Capture the cell that displays the provided text and extract its (X, Y) central coordinate. 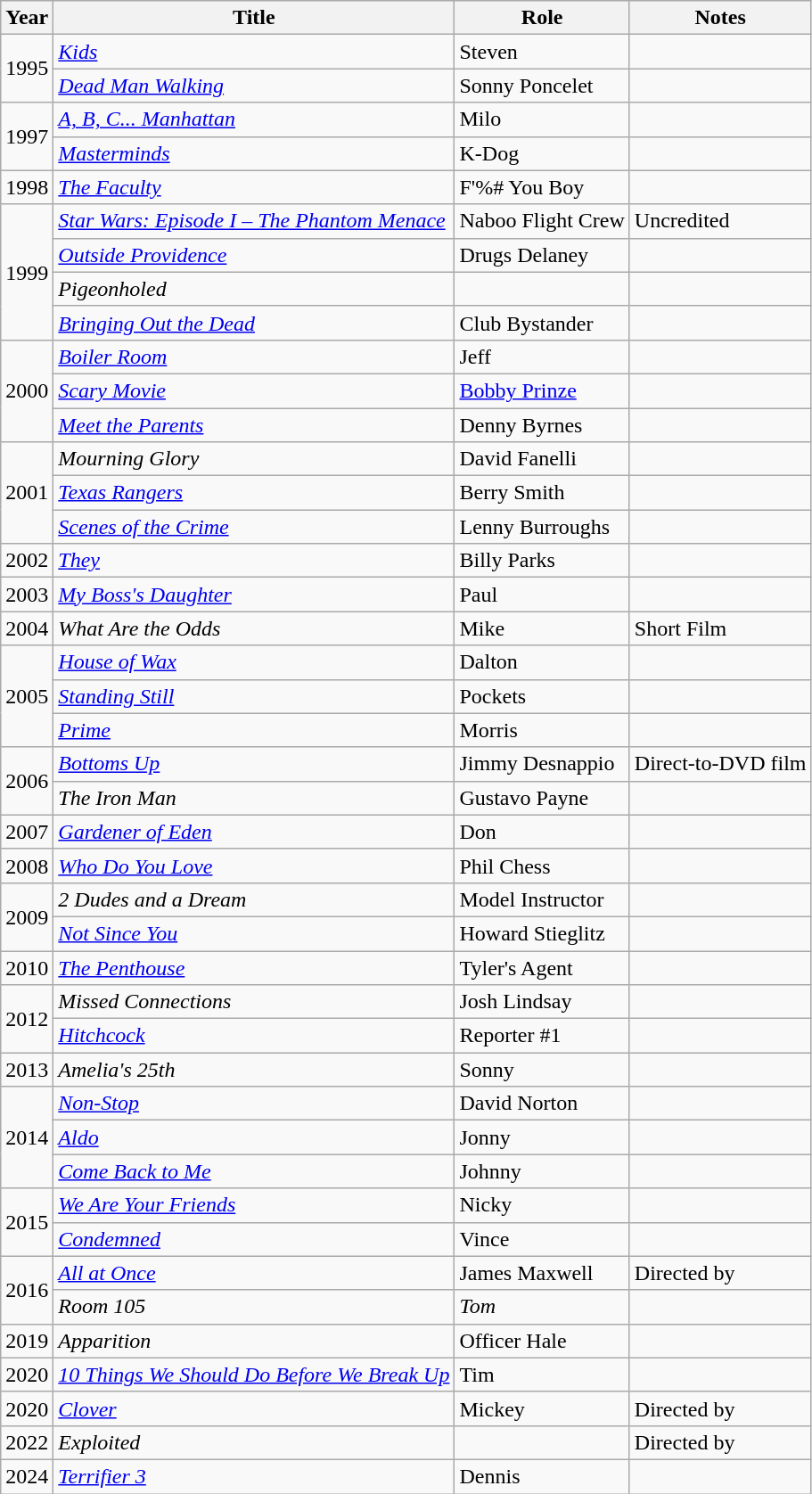
F'%# You Boy (542, 187)
Dennis (542, 1476)
2014 (27, 1137)
Masterminds (254, 153)
2 Dudes and a Dream (254, 899)
Star Wars: Episode I – The Phantom Menace (254, 221)
Phil Chess (542, 866)
2010 (27, 967)
Who Do You Love (254, 866)
Condemned (254, 1239)
Vince (542, 1239)
Terrifier 3 (254, 1476)
Missed Connections (254, 1002)
Reporter #1 (542, 1036)
Amelia's 25th (254, 1070)
Paul (542, 595)
Denny Byrnes (542, 425)
Club Bystander (542, 323)
A, B, C... Manhattan (254, 119)
Naboo Flight Crew (542, 221)
Morris (542, 730)
Notes (720, 18)
Gardener of Eden (254, 832)
My Boss's Daughter (254, 595)
Officer Hale (542, 1341)
Boiler Room (254, 357)
Pockets (542, 696)
Prime (254, 730)
Kids (254, 52)
Dead Man Walking (254, 86)
2015 (27, 1222)
Non-Stop (254, 1104)
The Iron Man (254, 798)
Tom (542, 1307)
2009 (27, 916)
Room 105 (254, 1307)
2000 (27, 390)
Steven (542, 52)
1998 (27, 187)
Year (27, 18)
House of Wax (254, 662)
Scenes of the Crime (254, 527)
2006 (27, 781)
2001 (27, 493)
Don (542, 832)
1999 (27, 272)
What Are the Odds (254, 628)
2019 (27, 1341)
We Are Your Friends (254, 1205)
The Penthouse (254, 967)
Bobby Prinze (542, 390)
1997 (27, 136)
Apparition (254, 1341)
Jimmy Desnappio (542, 764)
Drugs Delaney (542, 255)
Sonny (542, 1070)
Billy Parks (542, 561)
David Norton (542, 1104)
Standing Still (254, 696)
Tim (542, 1375)
Sonny Poncelet (542, 86)
Not Since You (254, 933)
Direct-to-DVD film (720, 764)
2007 (27, 832)
Dalton (542, 662)
2008 (27, 866)
Model Instructor (542, 899)
Milo (542, 119)
Come Back to Me (254, 1171)
Hitchcock (254, 1036)
Mike (542, 628)
Lenny Burroughs (542, 527)
Outside Providence (254, 255)
Texas Rangers (254, 493)
2004 (27, 628)
2005 (27, 696)
2022 (27, 1442)
Jonny (542, 1137)
Clover (254, 1408)
K-Dog (542, 153)
Jeff (542, 357)
1995 (27, 69)
Mickey (542, 1408)
Tyler's Agent (542, 967)
10 Things We Should Do Before We Break Up (254, 1375)
2012 (27, 1019)
Role (542, 18)
Howard Stieglitz (542, 933)
Short Film (720, 628)
Uncredited (720, 221)
All at Once (254, 1273)
Nicky (542, 1205)
James Maxwell (542, 1273)
Josh Lindsay (542, 1002)
Gustavo Payne (542, 798)
Johnny (542, 1171)
The Faculty (254, 187)
2016 (27, 1290)
2013 (27, 1070)
Title (254, 18)
Mourning Glory (254, 459)
2003 (27, 595)
Bottoms Up (254, 764)
Pigeonholed (254, 289)
2024 (27, 1476)
2002 (27, 561)
Bringing Out the Dead (254, 323)
Berry Smith (542, 493)
David Fanelli (542, 459)
Meet the Parents (254, 425)
Exploited (254, 1442)
They (254, 561)
Scary Movie (254, 390)
Aldo (254, 1137)
